Determine the [x, y] coordinate at the center of the cell enclosing the given text.  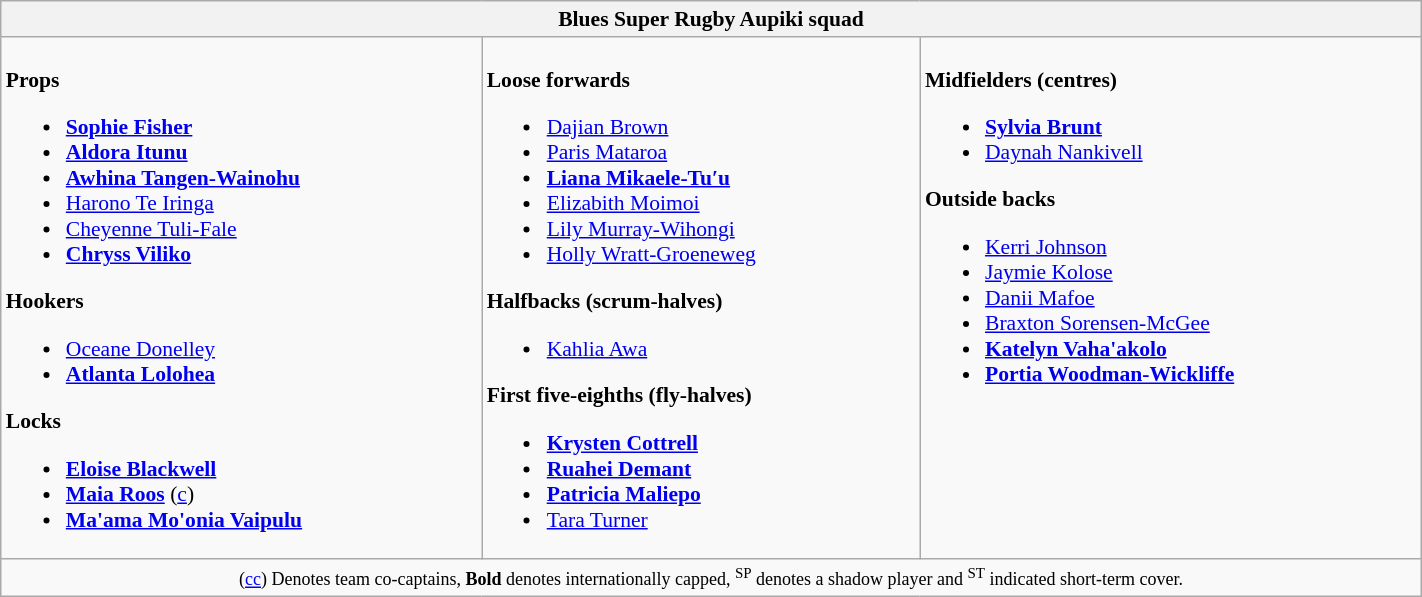
(cc) Denotes team co-captains, Bold denotes internationally capped, SP denotes a shadow player and ST indicated short-term cover. [711, 578]
Blues Super Rugby Aupiki squad [711, 19]
